Find where the given text appears and provide that cell's center as (X, Y) coordinate. 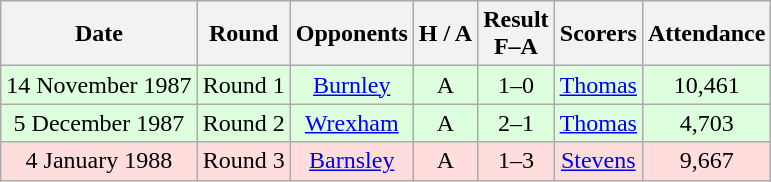
4,703 (706, 123)
Opponents (352, 34)
10,461 (706, 85)
Round 3 (244, 161)
2–1 (516, 123)
Round 2 (244, 123)
Burnley (352, 85)
Round 1 (244, 85)
Scorers (598, 34)
1–3 (516, 161)
4 January 1988 (99, 161)
ResultF–A (516, 34)
Date (99, 34)
14 November 1987 (99, 85)
1–0 (516, 85)
Attendance (706, 34)
H / A (445, 34)
Round (244, 34)
5 December 1987 (99, 123)
Wrexham (352, 123)
Barnsley (352, 161)
9,667 (706, 161)
Stevens (598, 161)
